Detect which cell encompasses the target text, then output its [x, y] center coordinate. 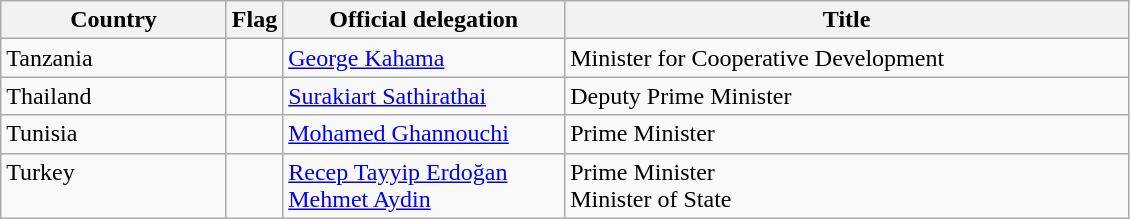
Flag [254, 20]
Title [847, 20]
Tanzania [114, 58]
Prime MinisterMinister of State [847, 186]
Turkey [114, 186]
George Kahama [424, 58]
Prime Minister [847, 134]
Minister for Cooperative Development [847, 58]
Recep Tayyip ErdoğanMehmet Aydin [424, 186]
Tunisia [114, 134]
Country [114, 20]
Deputy Prime Minister [847, 96]
Surakiart Sathirathai [424, 96]
Mohamed Ghannouchi [424, 134]
Thailand [114, 96]
Official delegation [424, 20]
